Find where the given text appears and provide that cell's center as (X, Y) coordinate. 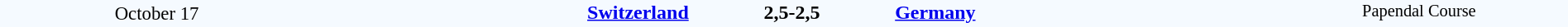
Switzerland (501, 12)
Papendal Course (1419, 13)
October 17 (157, 13)
2,5-2,5 (791, 12)
Germany (1082, 12)
